Detect which cell encompasses the target text, then output its [X, Y] center coordinate. 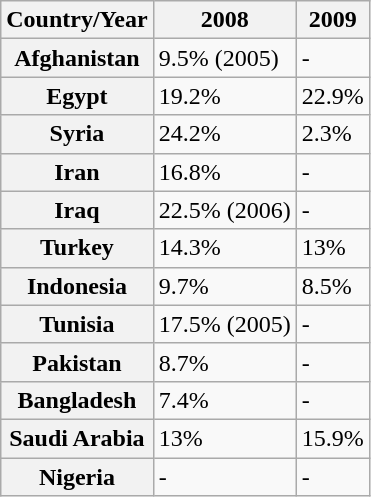
9.5% (2005) [224, 58]
Syria [77, 134]
Bangladesh [77, 400]
22.5% (2006) [224, 210]
2.3% [332, 134]
Indonesia [77, 286]
8.5% [332, 286]
Turkey [77, 248]
Afghanistan [77, 58]
22.9% [332, 96]
Egypt [77, 96]
Country/Year [77, 20]
19.2% [224, 96]
2009 [332, 20]
8.7% [224, 362]
24.2% [224, 134]
14.3% [224, 248]
Tunisia [77, 324]
Saudi Arabia [77, 438]
16.8% [224, 172]
Pakistan [77, 362]
17.5% (2005) [224, 324]
7.4% [224, 400]
9.7% [224, 286]
Nigeria [77, 477]
Iran [77, 172]
Iraq [77, 210]
15.9% [332, 438]
2008 [224, 20]
